Search for the cell housing the specified text and yield its (x, y) center coordinate. 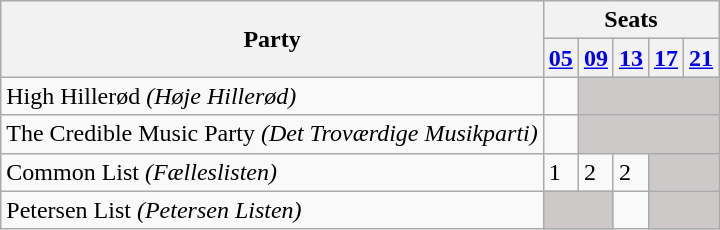
21 (702, 58)
Common List (Fælleslisten) (272, 172)
The Credible Music Party (Det Troværdige Musikparti) (272, 134)
05 (560, 58)
Petersen List (Petersen Listen) (272, 210)
17 (666, 58)
1 (560, 172)
Seats (630, 20)
Party (272, 39)
High Hillerød (Høje Hillerød) (272, 96)
13 (630, 58)
09 (596, 58)
